Return the [x, y] coordinate for the center point of the cell that contains the specified text.  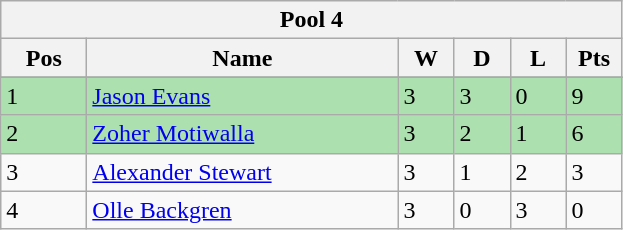
D [482, 58]
L [538, 58]
Zoher Motiwalla [242, 134]
Olle Backgren [242, 210]
Jason Evans [242, 96]
Name [242, 58]
Alexander Stewart [242, 172]
W [426, 58]
Pool 4 [312, 20]
Pos [44, 58]
9 [594, 96]
6 [594, 134]
4 [44, 210]
Pts [594, 58]
